Extract the (X, Y) coordinate from the center of the cell holding the provided text.  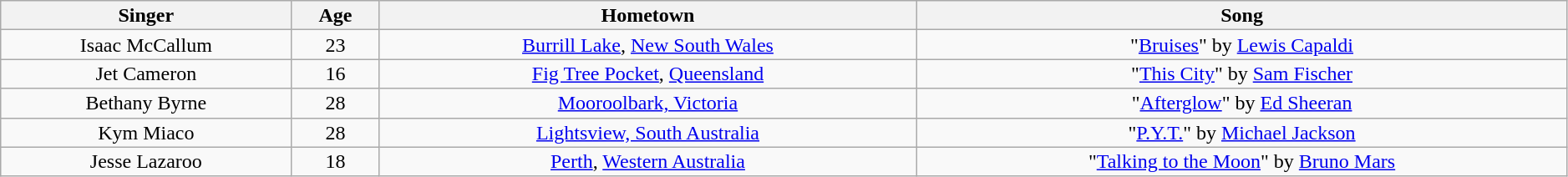
"This City" by Sam Fischer (1241, 73)
Jet Cameron (146, 73)
Singer (146, 15)
"Bruises" by Lewis Capaldi (1241, 45)
Bethany Byrne (146, 104)
Fig Tree Pocket, Queensland (648, 73)
16 (336, 73)
Age (336, 15)
"Talking to the Moon" by Bruno Mars (1241, 162)
"Afterglow" by Ed Sheeran (1241, 104)
Jesse Lazaroo (146, 162)
Burrill Lake, New South Wales (648, 45)
Song (1241, 15)
18 (336, 162)
Hometown (648, 15)
Perth, Western Australia (648, 162)
"P.Y.T." by Michael Jackson (1241, 132)
Kym Miaco (146, 132)
Isaac McCallum (146, 45)
Mooroolbark, Victoria (648, 104)
Lightsview, South Australia (648, 132)
23 (336, 45)
